Locate the cell with the specified text and output its [X, Y] center coordinate. 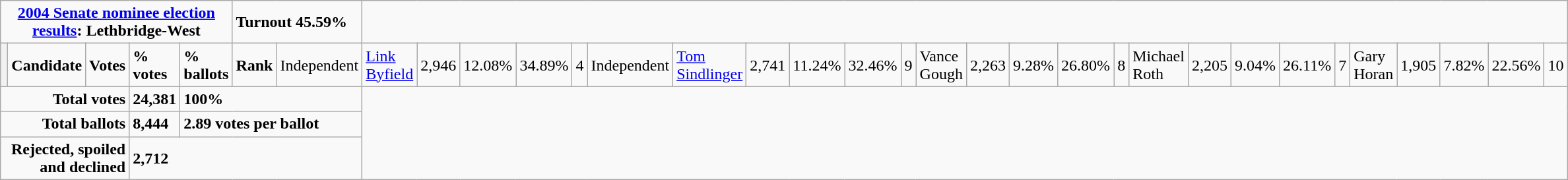
Candidate [47, 65]
9.28% [1033, 65]
2,263 [987, 65]
8,444 [154, 124]
34.89% [544, 65]
2.89 votes per ballot [271, 124]
Votes [108, 65]
9.04% [1255, 65]
Total votes [65, 99]
2,946 [438, 65]
2,741 [768, 65]
26.11% [1307, 65]
Rejected, spoiled and declined [65, 158]
Rank [255, 65]
24,381 [154, 99]
Tom Sindlinger [710, 65]
7.82% [1464, 65]
10 [1556, 65]
4 [579, 65]
Gary Horan [1374, 65]
100% [271, 99]
% votes [154, 65]
% ballots [206, 65]
26.80% [1086, 65]
12.08% [488, 65]
Vance Gough [941, 65]
Turnout 45.59% [297, 22]
7 [1342, 65]
Michael Roth [1159, 65]
2,205 [1209, 65]
2004 Senate nominee election results: Lethbridge-West [116, 22]
1,905 [1419, 65]
22.56% [1517, 65]
9 [908, 65]
32.46% [872, 65]
Link Byfield [389, 65]
8 [1122, 65]
Total ballots [65, 124]
11.24% [817, 65]
2,712 [245, 158]
